Detect which cell encompasses the target text, then output its [x, y] center coordinate. 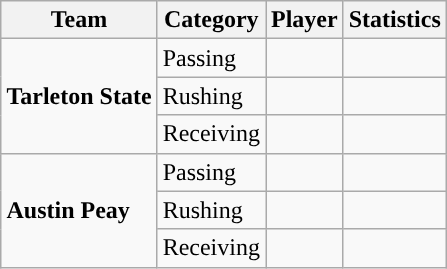
Category [211, 20]
Player [305, 20]
Team [79, 20]
Statistics [394, 20]
Austin Peay [79, 210]
Tarleton State [79, 96]
